Provide the (X, Y) coordinate of the cell's center where the given text is located.  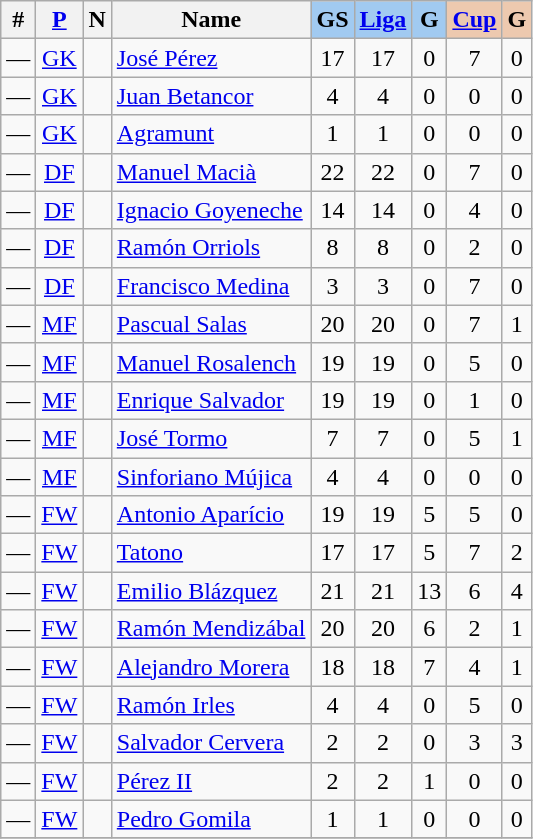
Cup (474, 20)
Ramón Mendizábal (211, 629)
Tatono (211, 553)
Sinforiano Mújica (211, 477)
GS (332, 20)
Alejandro Morera (211, 667)
Liga (383, 20)
Manuel Macià (211, 172)
Salvador Cervera (211, 743)
Enrique Salvador (211, 400)
Ramón Orriols (211, 248)
Pedro Gomila (211, 819)
Juan Betancor (211, 96)
N (97, 20)
Emilio Blázquez (211, 591)
José Tormo (211, 438)
13 (430, 591)
Antonio Aparício (211, 515)
Ignacio Goyeneche (211, 210)
José Pérez (211, 58)
Manuel Rosalench (211, 362)
Ramón Irles (211, 705)
Agramunt (211, 134)
Francisco Medina (211, 286)
Pascual Salas (211, 324)
# (18, 20)
Name (211, 20)
P (60, 20)
Pérez II (211, 781)
